Provide the (X, Y) coordinate of the cell's center where the given text is located.  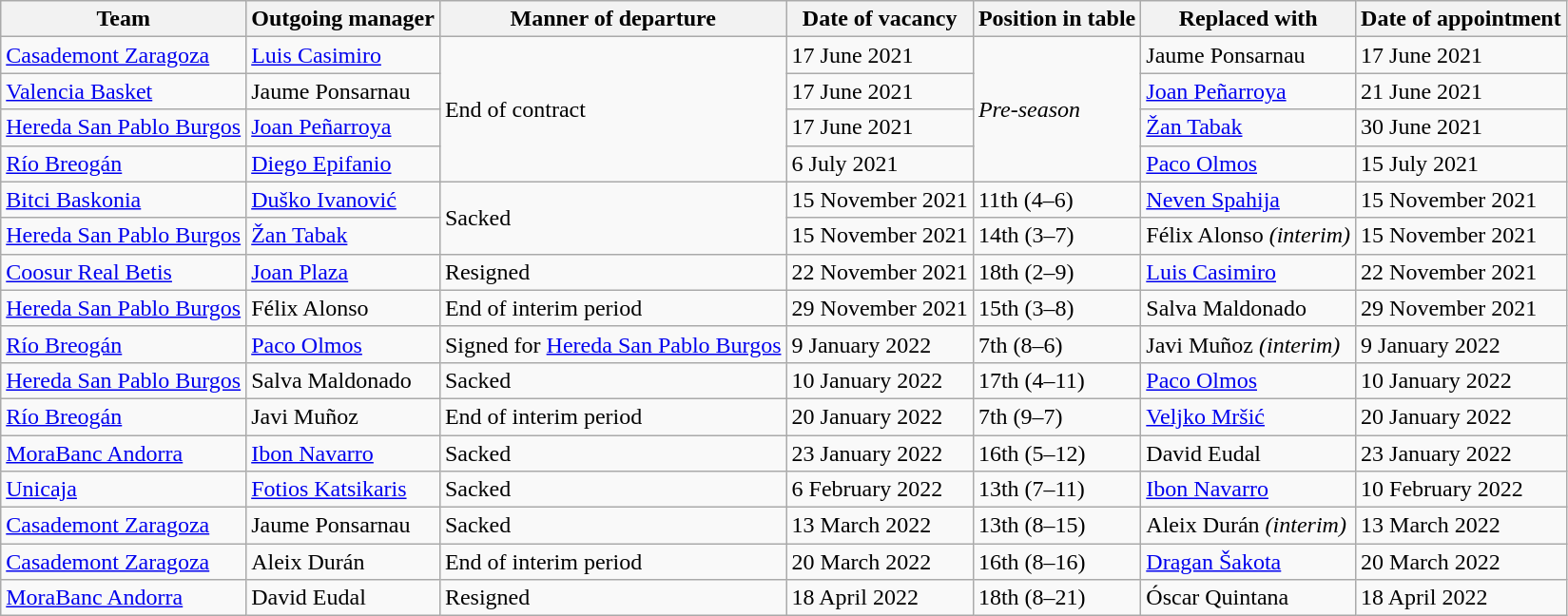
Date of appointment (1462, 19)
End of contract (612, 109)
14th (3–7) (1056, 236)
17th (4–11) (1056, 380)
Diego Epifanio (343, 164)
Date of vacancy (880, 19)
21 June 2021 (1462, 91)
Veljko Mršić (1249, 416)
11th (4–6) (1056, 200)
Duško Ivanović (343, 200)
15th (3–8) (1056, 308)
30 June 2021 (1462, 127)
Signed for Hereda San Pablo Burgos (612, 344)
16th (5–12) (1056, 453)
Team (124, 19)
Fotios Katsikaris (343, 490)
Félix Alonso (interim) (1249, 236)
Dragan Šakota (1249, 562)
Pre-season (1056, 109)
6 February 2022 (880, 490)
Position in table (1056, 19)
Aleix Durán (interim) (1249, 526)
18th (2–9) (1056, 272)
7th (9–7) (1056, 416)
Óscar Quintana (1249, 598)
Unicaja (124, 490)
Javi Muñoz (interim) (1249, 344)
13th (7–11) (1056, 490)
Félix Alonso (343, 308)
Neven Spahija (1249, 200)
Outgoing manager (343, 19)
Replaced with (1249, 19)
Valencia Basket (124, 91)
10 February 2022 (1462, 490)
Javi Muñoz (343, 416)
15 July 2021 (1462, 164)
Bitci Baskonia (124, 200)
18th (8–21) (1056, 598)
Joan Plaza (343, 272)
16th (8–16) (1056, 562)
Aleix Durán (343, 562)
7th (8–6) (1056, 344)
13th (8–15) (1056, 526)
Manner of departure (612, 19)
Coosur Real Betis (124, 272)
6 July 2021 (880, 164)
